Capture the cell that displays the provided text and extract its [x, y] central coordinate. 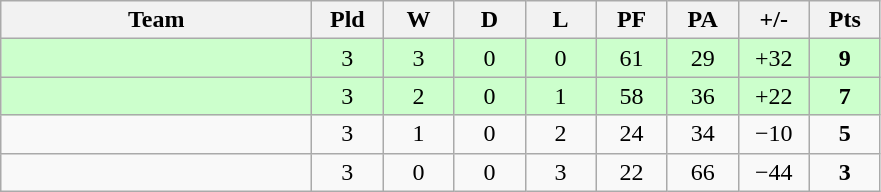
5 [844, 134]
34 [702, 134]
22 [632, 172]
7 [844, 96]
24 [632, 134]
Pts [844, 20]
36 [702, 96]
9 [844, 58]
+/- [774, 20]
+32 [774, 58]
61 [632, 58]
W [418, 20]
29 [702, 58]
L [560, 20]
PF [632, 20]
−44 [774, 172]
66 [702, 172]
−10 [774, 134]
PA [702, 20]
D [490, 20]
Team [156, 20]
58 [632, 96]
Pld [348, 20]
+22 [774, 96]
